Extract the [X, Y] coordinate from the center of the cell holding the provided text.  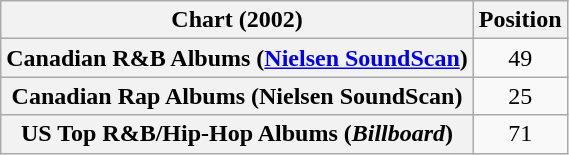
Canadian Rap Albums (Nielsen SoundScan) [238, 96]
US Top R&B/Hip-Hop Albums (Billboard) [238, 134]
71 [520, 134]
Canadian R&B Albums (Nielsen SoundScan) [238, 58]
25 [520, 96]
49 [520, 58]
Position [520, 20]
Chart (2002) [238, 20]
